Provide the (X, Y) coordinate of the cell's center where the given text is located.  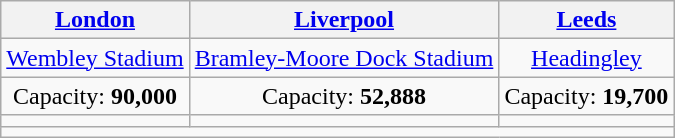
Headingley (586, 58)
Capacity: 19,700 (586, 96)
Capacity: 52,888 (344, 96)
Wembley Stadium (95, 58)
Leeds (586, 20)
Bramley-Moore Dock Stadium (344, 58)
London (95, 20)
Capacity: 90,000 (95, 96)
Liverpool (344, 20)
